Identify which cell holds the provided text, then report its [X, Y] central coordinate. 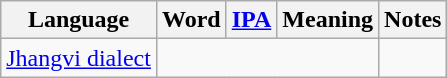
Language [79, 20]
IPA [252, 20]
Notes [413, 20]
Meaning [328, 20]
Word [191, 20]
Jhangvi dialect [79, 58]
